From the cell containing the given text, extract its center point as (x, y) coordinate. 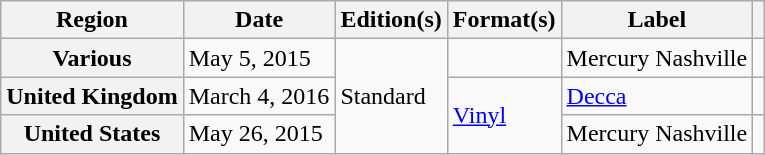
Various (92, 58)
Region (92, 20)
March 4, 2016 (259, 96)
May 26, 2015 (259, 134)
Format(s) (504, 20)
Edition(s) (391, 20)
Label (657, 20)
United Kingdom (92, 96)
May 5, 2015 (259, 58)
Standard (391, 96)
Vinyl (504, 115)
Decca (657, 96)
Date (259, 20)
United States (92, 134)
